Search for the cell housing the specified text and yield its [x, y] center coordinate. 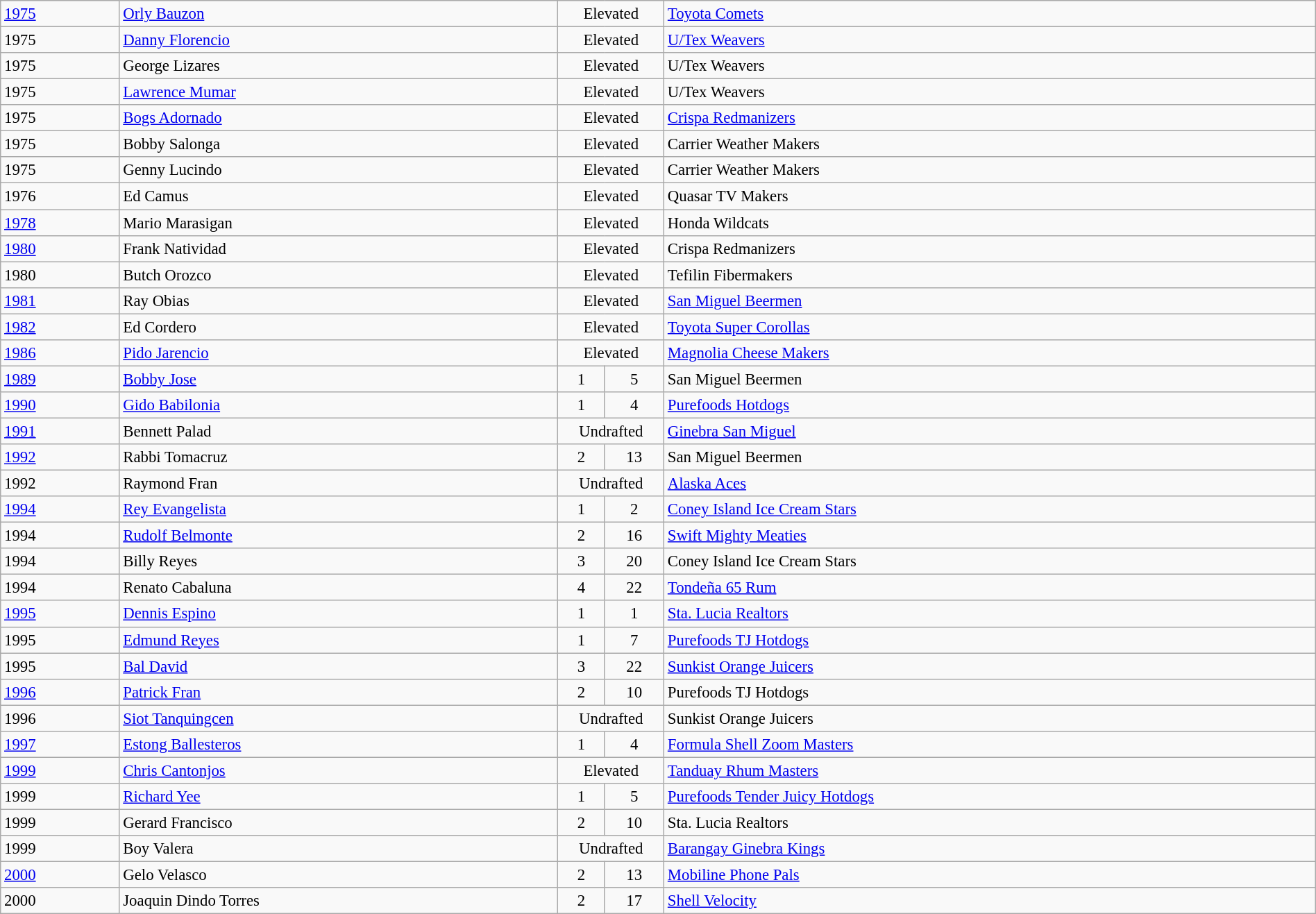
Formula Shell Zoom Masters [990, 745]
Estong Ballesteros [339, 745]
Raymond Fran [339, 484]
Rabbi Tomacruz [339, 457]
Pido Jarencio [339, 353]
Bal David [339, 666]
Ray Obias [339, 301]
George Lizares [339, 66]
Tanduay Rhum Masters [990, 770]
7 [634, 640]
Gido Babilonia [339, 405]
Ed Camus [339, 196]
Barangay Ginebra Kings [990, 849]
Bennett Palad [339, 431]
16 [634, 536]
Renato Cabaluna [339, 588]
Tondeña 65 Rum [990, 588]
Tefilin Fibermakers [990, 275]
Alaska Aces [990, 484]
Bogs Adornado [339, 118]
Swift Mighty Meaties [990, 536]
Purefoods Tender Juicy Hotdogs [990, 797]
1981 [60, 301]
Patrick Fran [339, 692]
Joaquin Dindo Torres [339, 901]
Rey Evangelista [339, 509]
1989 [60, 379]
Boy Valera [339, 849]
Richard Yee [339, 797]
Rudolf Belmonte [339, 536]
Toyota Comets [990, 14]
Ed Cordero [339, 327]
1991 [60, 431]
1976 [60, 196]
17 [634, 901]
Mario Marasigan [339, 223]
Shell Velocity [990, 901]
1990 [60, 405]
Purefoods Hotdogs [990, 405]
Dennis Espino [339, 614]
Edmund Reyes [339, 640]
Quasar TV Makers [990, 196]
Chris Cantonjos [339, 770]
Toyota Super Corollas [990, 327]
Mobiline Phone Pals [990, 875]
1978 [60, 223]
Bobby Jose [339, 379]
Danny Florencio [339, 40]
Gelo Velasco [339, 875]
Siot Tanquingcen [339, 718]
Frank Natividad [339, 248]
Magnolia Cheese Makers [990, 353]
Billy Reyes [339, 561]
Bobby Salonga [339, 144]
1986 [60, 353]
20 [634, 561]
Ginebra San Miguel [990, 431]
Genny Lucindo [339, 170]
Honda Wildcats [990, 223]
Orly Bauzon [339, 14]
Butch Orozco [339, 275]
1997 [60, 745]
Gerard Francisco [339, 822]
1982 [60, 327]
Lawrence Mumar [339, 92]
